From the cell containing the given text, extract its center point as [X, Y] coordinate. 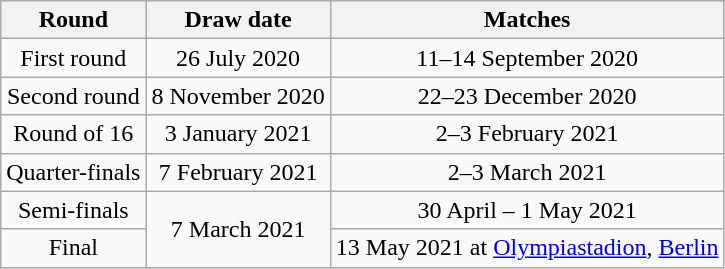
First round [74, 58]
11–14 September 2020 [527, 58]
2–3 March 2021 [527, 172]
7 March 2021 [238, 229]
2–3 February 2021 [527, 134]
3 January 2021 [238, 134]
Matches [527, 20]
13 May 2021 at Olympiastadion, Berlin [527, 248]
30 April – 1 May 2021 [527, 210]
Round of 16 [74, 134]
Quarter-finals [74, 172]
Round [74, 20]
Second round [74, 96]
8 November 2020 [238, 96]
Semi-finals [74, 210]
22–23 December 2020 [527, 96]
Draw date [238, 20]
26 July 2020 [238, 58]
Final [74, 248]
7 February 2021 [238, 172]
